Scan for the cell matching the given text and deliver its [X, Y] coordinate at center. 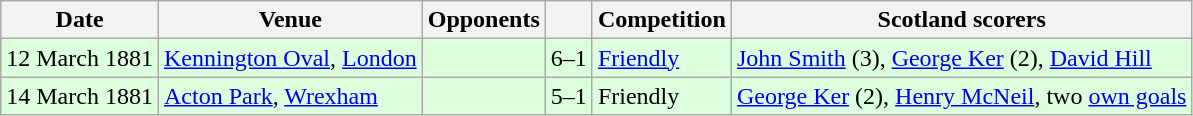
14 March 1881 [80, 96]
Venue [290, 20]
Opponents [484, 20]
Date [80, 20]
George Ker (2), Henry McNeil, two own goals [961, 96]
Acton Park, Wrexham [290, 96]
6–1 [568, 58]
Scotland scorers [961, 20]
John Smith (3), George Ker (2), David Hill [961, 58]
12 March 1881 [80, 58]
Kennington Oval, London [290, 58]
Competition [662, 20]
5–1 [568, 96]
